Determine the (x, y) coordinate at the center of the cell enclosing the given text.  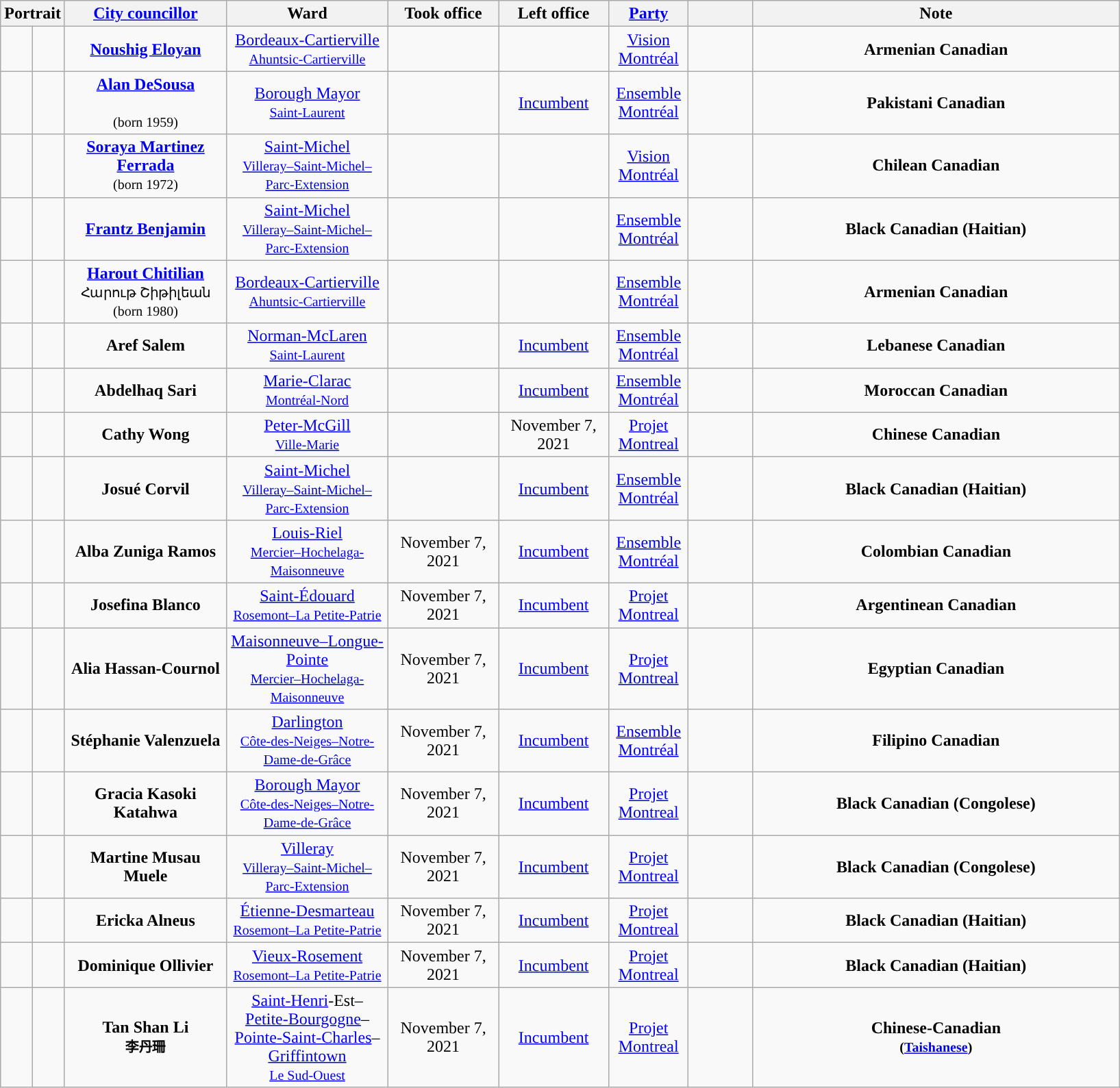
Chinese-Canadian (Taishanese) (936, 1037)
Alia Hassan-Cournol (145, 668)
Dominique Ollivier (145, 965)
City councillor (145, 14)
Colombian Canadian (936, 551)
DarlingtonCôte-des-Neiges–Notre-Dame-de-Grâce (307, 741)
Note (936, 14)
Argentinean Canadian (936, 605)
Took office (444, 14)
Abdelhaq Sari (145, 390)
Party (649, 14)
Left office (553, 14)
Saint-Henri-Est–Petite-Bourgogne–Pointe-Saint-Charles–GriffintownLe Sud-Ouest (307, 1037)
Ericka Alneus (145, 920)
Ward (307, 14)
Portrait (33, 14)
Moroccan Canadian (936, 390)
Frantz Benjamin (145, 229)
Saint-ÉdouardRosemont–La Petite-Patrie (307, 605)
Norman-McLarenSaint-Laurent (307, 345)
Josué Corvil (145, 488)
Pakistani Canadian (936, 103)
Josefina Blanco (145, 605)
Étienne-DesmarteauRosemont–La Petite-Patrie (307, 920)
Martine Musau Muele (145, 867)
Aref Salem (145, 345)
Soraya Martinez Ferrada(born 1972) (145, 166)
Stéphanie Valenzuela (145, 741)
Lebanese Canadian (936, 345)
Chilean Canadian (936, 166)
Louis-RielMercier–Hochelaga-Maisonneuve (307, 551)
Egyptian Canadian (936, 668)
Maisonneuve–Longue-PointeMercier–Hochelaga-Maisonneuve (307, 668)
Gracia Kasoki Katahwa (145, 804)
Noushig Eloyan (145, 49)
Marie-ClaracMontréal-Nord (307, 390)
Chinese Canadian (936, 434)
Borough MayorCôte-des-Neiges–Notre-Dame-de-Grâce (307, 804)
Tan Shan Li 李丹珊 (145, 1037)
Alan DeSousa(born 1959) (145, 103)
Alba Zuniga Ramos (145, 551)
Peter-McGillVille-Marie (307, 434)
Cathy Wong (145, 434)
Harout ChitilianՀարութ Շիթիլեան(born 1980) (145, 292)
Borough MayorSaint-Laurent (307, 103)
Filipino Canadian (936, 741)
VillerayVilleray–Saint-Michel–Parc-Extension (307, 867)
Vieux-RosementRosemont–La Petite-Patrie (307, 965)
